Provide the [X, Y] coordinate of the cell's center where the given text is located.  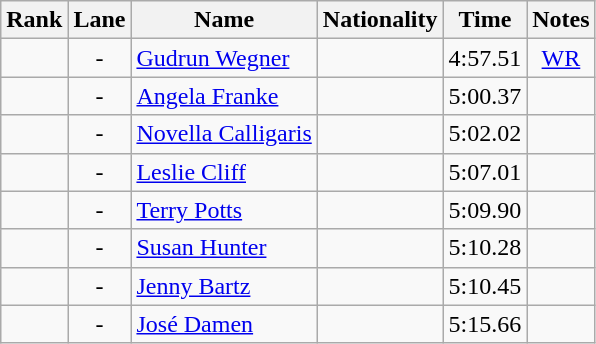
5:09.90 [485, 210]
Name [224, 20]
Time [485, 20]
Angela Franke [224, 96]
Notes [561, 20]
Nationality [380, 20]
5:00.37 [485, 96]
WR [561, 58]
5:10.28 [485, 248]
Jenny Bartz [224, 286]
Rank [34, 20]
5:02.02 [485, 134]
Leslie Cliff [224, 172]
5:07.01 [485, 172]
Lane [100, 20]
5:15.66 [485, 324]
5:10.45 [485, 286]
Gudrun Wegner [224, 58]
4:57.51 [485, 58]
Terry Potts [224, 210]
Susan Hunter [224, 248]
José Damen [224, 324]
Novella Calligaris [224, 134]
